Scan for the cell matching the given text and deliver its (X, Y) coordinate at center. 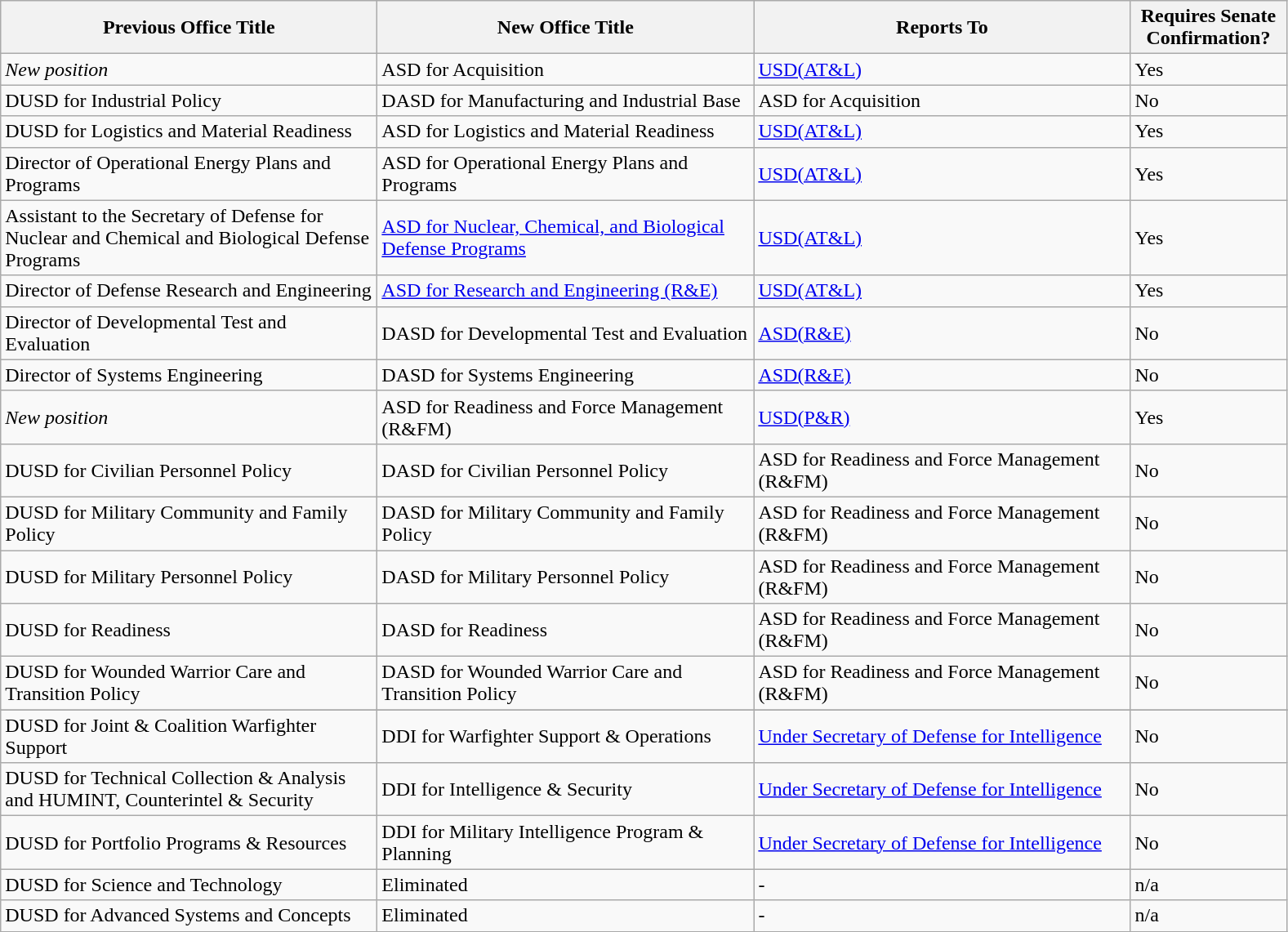
ASD for Research and Engineering (R&E) (565, 291)
DASD for Civilian Personnel Policy (565, 470)
DUSD for Advanced Systems and Concepts (189, 916)
DUSD for Wounded Warrior Care and Transition Policy (189, 683)
DDI for Military Intelligence Program & Planning (565, 843)
USD(P&R) (943, 417)
DUSD for Military Personnel Policy (189, 577)
DUSD for Civilian Personnel Policy (189, 470)
DUSD for Portfolio Programs & Resources (189, 843)
DASD for Manufacturing and Industrial Base (565, 100)
DUSD for Science and Technology (189, 885)
DDI for Intelligence & Security (565, 789)
DASD for Developmental Test and Evaluation (565, 333)
DASD for Wounded Warrior Care and Transition Policy (565, 683)
Director of Developmental Test and Evaluation (189, 333)
Previous Office Title (189, 28)
Requires Senate Confirmation? (1209, 28)
DUSD for Logistics and Material Readiness (189, 132)
Assistant to the Secretary of Defense for Nuclear and Chemical and Biological Defense Programs (189, 238)
DUSD for Readiness (189, 631)
DASD for Military Personnel Policy (565, 577)
DUSD for Joint & Coalition Warfighter Support (189, 737)
DDI for Warfighter Support & Operations (565, 737)
DUSD for Military Community and Family Policy (189, 523)
Reports To (943, 28)
Director of Operational Energy Plans and Programs (189, 173)
ASD for Operational Energy Plans and Programs (565, 173)
DUSD for Technical Collection & Analysis and HUMINT, Counterintel & Security (189, 789)
DUSD for Industrial Policy (189, 100)
DASD for Military Community and Family Policy (565, 523)
Director of Defense Research and Engineering (189, 291)
ASD for Logistics and Material Readiness (565, 132)
ASD for Nuclear, Chemical, and Biological Defense Programs (565, 238)
Director of Systems Engineering (189, 375)
New Office Title (565, 28)
DASD for Systems Engineering (565, 375)
DASD for Readiness (565, 631)
